Identify which cell holds the provided text, then report its (X, Y) central coordinate. 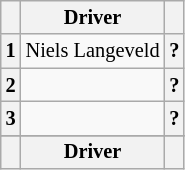
Niels Langeveld (93, 51)
1 (11, 51)
2 (11, 85)
3 (11, 118)
